Locate the cell with the specified text and output its [x, y] center coordinate. 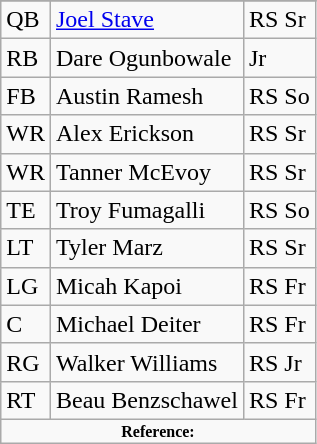
RB [26, 58]
FB [26, 96]
QB [26, 20]
Austin Ramesh [146, 96]
LG [26, 286]
Beau Benzschawel [146, 400]
Troy Fumagalli [146, 210]
Alex Erickson [146, 134]
Walker Williams [146, 362]
Tanner McEvoy [146, 172]
Joel Stave [146, 20]
Reference: [158, 431]
LT [26, 248]
Michael Deiter [146, 324]
TE [26, 210]
Micah Kapoi [146, 286]
RG [26, 362]
RT [26, 400]
Tyler Marz [146, 248]
RS Jr [279, 362]
Jr [279, 58]
Dare Ogunbowale [146, 58]
C [26, 324]
